Provide the (X, Y) coordinate of the cell's center where the given text is located.  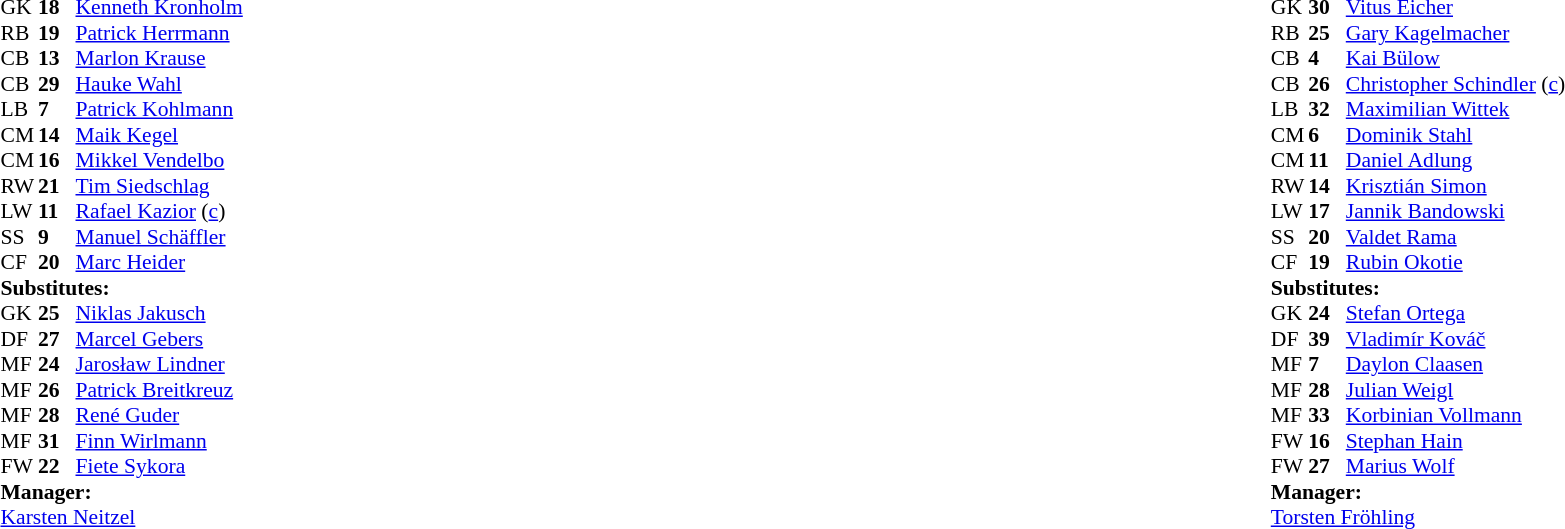
Gary Kagelmacher (1456, 33)
32 (1327, 109)
Marc Heider (160, 263)
Finn Wirlmann (160, 441)
Stefan Ortega (1456, 313)
9 (57, 237)
Marcel Gebers (160, 339)
Patrick Herrmann (160, 33)
Maximilian Wittek (1456, 109)
Stephan Hain (1456, 441)
René Guder (160, 415)
Marlon Krause (160, 59)
Manuel Schäffler (160, 237)
Rafael Kazior (c) (160, 211)
Korbinian Vollmann (1456, 415)
Hauke Wahl (160, 84)
Rubin Okotie (1456, 263)
33 (1327, 415)
Dominik Stahl (1456, 135)
Jannik Bandowski (1456, 211)
Patrick Kohlmann (160, 109)
Marius Wolf (1456, 467)
31 (57, 441)
17 (1327, 211)
39 (1327, 339)
Vladimír Kováč (1456, 339)
6 (1327, 135)
Krisztián Simon (1456, 186)
13 (57, 59)
Patrick Breitkreuz (160, 390)
Fiete Sykora (160, 467)
4 (1327, 59)
Jarosław Lindner (160, 365)
Maik Kegel (160, 135)
21 (57, 186)
Tim Siedschlag (160, 186)
Kai Bülow (1456, 59)
22 (57, 467)
Christopher Schindler (c) (1456, 84)
Daniel Adlung (1456, 161)
Daylon Claasen (1456, 365)
Valdet Rama (1456, 237)
Mikkel Vendelbo (160, 161)
29 (57, 84)
Niklas Jakusch (160, 313)
Julian Weigl (1456, 390)
